Identify which cell holds the provided text, then report its (x, y) central coordinate. 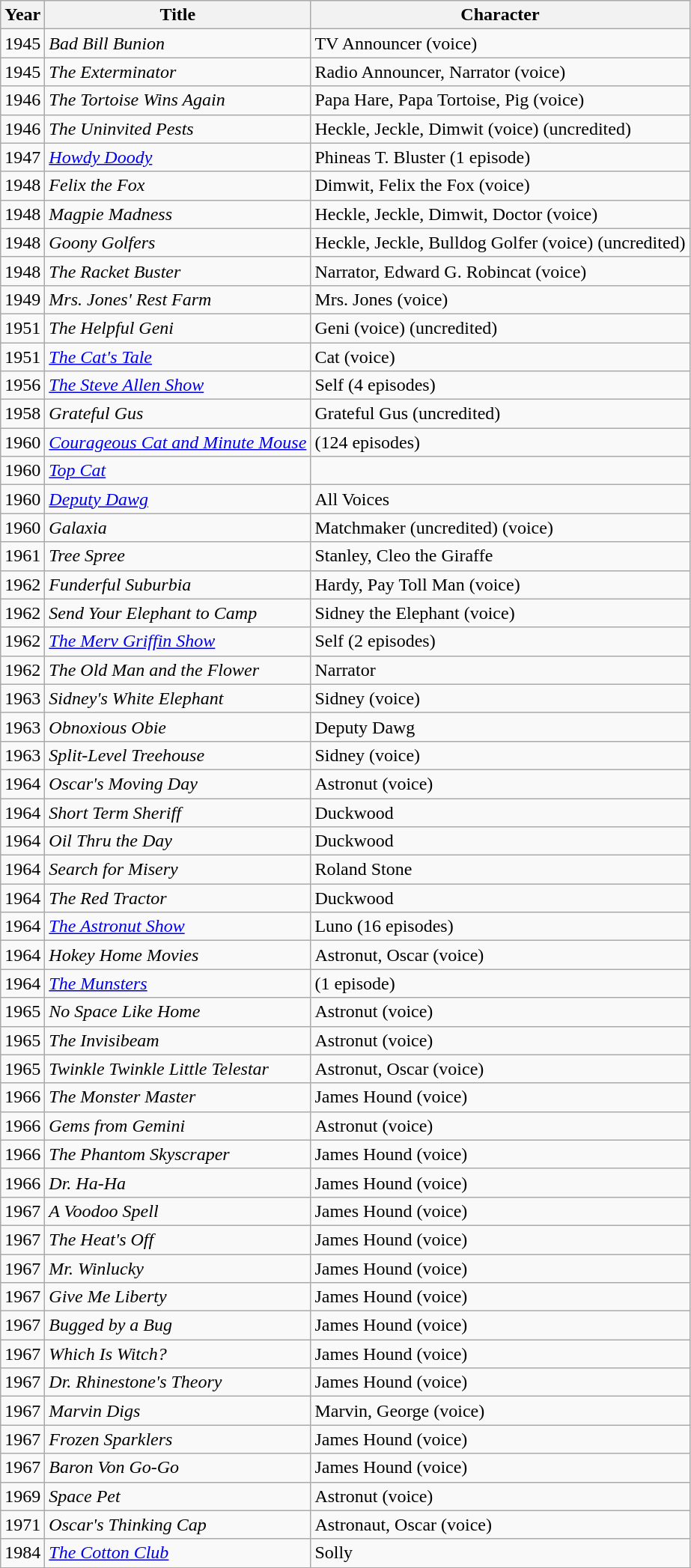
Phineas T. Bluster (1 episode) (500, 157)
Hokey Home Movies (178, 955)
Heckle, Jeckle, Dimwit (voice) (uncredited) (500, 129)
Mrs. Jones' Rest Farm (178, 299)
The Monster Master (178, 1097)
Marvin Digs (178, 1411)
Felix the Fox (178, 186)
Sidney's White Elephant (178, 698)
(124 episodes) (500, 442)
1971 (22, 1525)
Cat (voice) (500, 357)
1956 (22, 385)
1949 (22, 299)
The Astronut Show (178, 927)
Gems from Gemini (178, 1126)
1958 (22, 414)
Grateful Gus (178, 414)
Luno (16 episodes) (500, 927)
Narrator (500, 670)
(1 episode) (500, 983)
All Voices (500, 499)
The Steve Allen Show (178, 385)
Mr. Winlucky (178, 1269)
The Tortoise Wins Again (178, 100)
1984 (22, 1553)
Oscar's Moving Day (178, 784)
Heckle, Jeckle, Bulldog Golfer (voice) (uncredited) (500, 242)
Solly (500, 1553)
Matchmaker (uncredited) (voice) (500, 528)
Split-Level Treehouse (178, 755)
The Uninvited Pests (178, 129)
Magpie Madness (178, 214)
The Exterminator (178, 72)
Galaxia (178, 528)
TV Announcer (voice) (500, 43)
Stanley, Cleo the Giraffe (500, 556)
1947 (22, 157)
Astronaut, Oscar (voice) (500, 1525)
Geni (voice) (uncredited) (500, 328)
Title (178, 15)
The Munsters (178, 983)
Baron Von Go-Go (178, 1468)
Bad Bill Bunion (178, 43)
Self (2 episodes) (500, 641)
Oil Thru the Day (178, 841)
The Helpful Geni (178, 328)
Bugged by a Bug (178, 1326)
Space Pet (178, 1496)
Send Your Elephant to Camp (178, 613)
Mrs. Jones (voice) (500, 299)
Search for Misery (178, 870)
The Invisibeam (178, 1040)
Radio Announcer, Narrator (voice) (500, 72)
Character (500, 15)
Short Term Sheriff (178, 812)
Hardy, Pay Toll Man (voice) (500, 585)
The Red Tractor (178, 898)
Give Me Liberty (178, 1297)
The Cat's Tale (178, 357)
Howdy Doody (178, 157)
The Racket Buster (178, 271)
1969 (22, 1496)
Narrator, Edward G. Robincat (voice) (500, 271)
The Old Man and the Flower (178, 670)
Heckle, Jeckle, Dimwit, Doctor (voice) (500, 214)
Tree Spree (178, 556)
Top Cat (178, 471)
Marvin, George (voice) (500, 1411)
The Heat's Off (178, 1239)
Papa Hare, Papa Tortoise, Pig (voice) (500, 100)
Frozen Sparklers (178, 1439)
Courageous Cat and Minute Mouse (178, 442)
Self (4 episodes) (500, 385)
Goony Golfers (178, 242)
The Cotton Club (178, 1553)
1961 (22, 556)
Grateful Gus (uncredited) (500, 414)
Dimwit, Felix the Fox (voice) (500, 186)
Dr. Rhinestone's Theory (178, 1382)
No Space Like Home (178, 1012)
Obnoxious Obie (178, 727)
Sidney the Elephant (voice) (500, 613)
Which Is Witch? (178, 1354)
The Phantom Skyscraper (178, 1154)
Funderful Suburbia (178, 585)
The Merv Griffin Show (178, 641)
Oscar's Thinking Cap (178, 1525)
A Voodoo Spell (178, 1211)
Roland Stone (500, 870)
Year (22, 15)
Dr. Ha-Ha (178, 1183)
Twinkle Twinkle Little Telestar (178, 1069)
